Provide the (X, Y) coordinate of the cell's center where the given text is located.  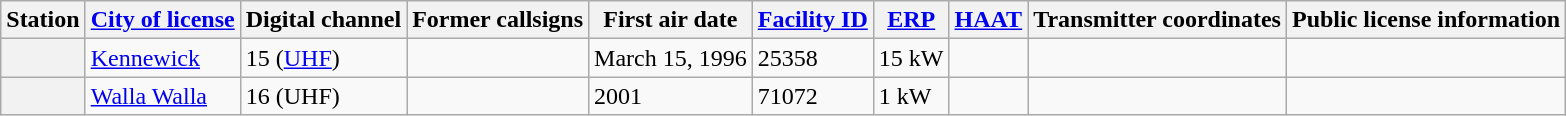
Station (43, 20)
March 15, 1996 (671, 58)
First air date (671, 20)
25358 (812, 58)
71072 (812, 96)
ERP (911, 20)
15 (UHF) (323, 58)
Walla Walla (162, 96)
Kennewick (162, 58)
1 kW (911, 96)
City of license (162, 20)
Public license information (1426, 20)
15 kW (911, 58)
16 (UHF) (323, 96)
Digital channel (323, 20)
Facility ID (812, 20)
HAAT (988, 20)
Transmitter coordinates (1158, 20)
2001 (671, 96)
Former callsigns (498, 20)
